From the cell containing the given text, extract its center point as (x, y) coordinate. 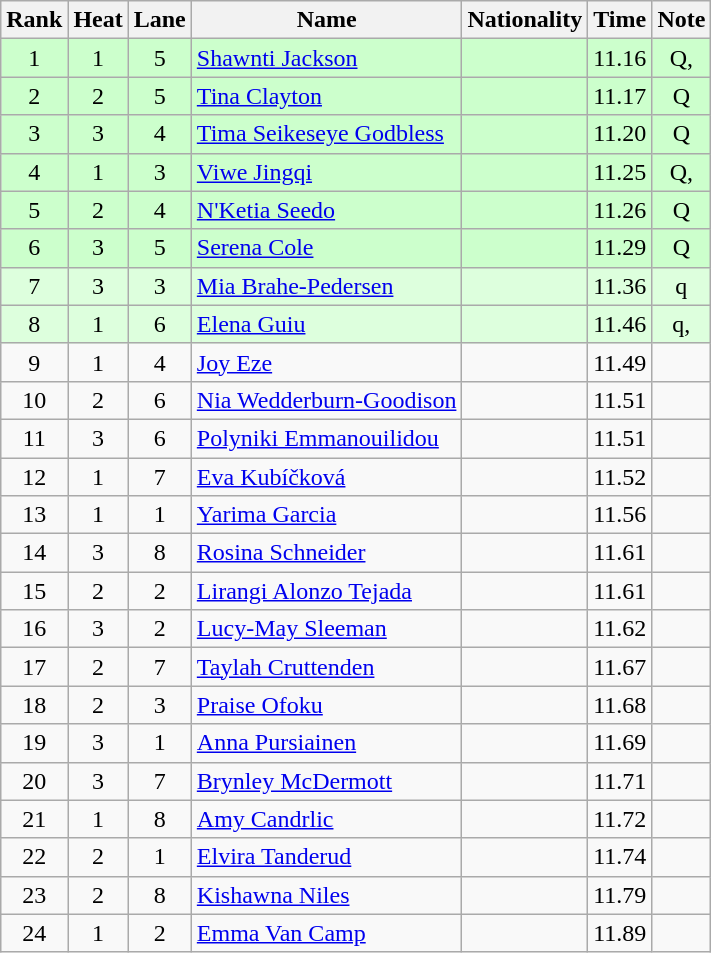
Tima Seikeseye Godbless (326, 134)
11.26 (620, 210)
Nia Wedderburn-Goodison (326, 400)
14 (34, 553)
Eva Kubíčková (326, 477)
Anna Pursiainen (326, 743)
11.71 (620, 781)
11.46 (620, 324)
15 (34, 591)
Amy Candrlic (326, 819)
11.52 (620, 477)
9 (34, 362)
Serena Cole (326, 248)
21 (34, 819)
11.56 (620, 515)
11.49 (620, 362)
Lucy-May Sleeman (326, 629)
20 (34, 781)
17 (34, 667)
11.74 (620, 857)
Taylah Cruttenden (326, 667)
11.20 (620, 134)
Note (682, 20)
Elena Guiu (326, 324)
11.17 (620, 96)
24 (34, 933)
11.67 (620, 667)
23 (34, 895)
Mia Brahe-Pedersen (326, 286)
11.36 (620, 286)
Heat (98, 20)
19 (34, 743)
q (682, 286)
Shawnti Jackson (326, 58)
N'Ketia Seedo (326, 210)
Viwe Jingqi (326, 172)
Time (620, 20)
11.29 (620, 248)
q, (682, 324)
11 (34, 438)
Elvira Tanderud (326, 857)
Name (326, 20)
Tina Clayton (326, 96)
11.72 (620, 819)
11.68 (620, 705)
11.16 (620, 58)
Praise Ofoku (326, 705)
22 (34, 857)
Rosina Schneider (326, 553)
Emma Van Camp (326, 933)
Lane (160, 20)
Brynley McDermott (326, 781)
13 (34, 515)
Joy Eze (326, 362)
11.25 (620, 172)
16 (34, 629)
Yarima Garcia (326, 515)
11.62 (620, 629)
Nationality (525, 20)
Kishawna Niles (326, 895)
Polyniki Emmanouilidou (326, 438)
11.89 (620, 933)
11.69 (620, 743)
11.79 (620, 895)
Lirangi Alonzo Tejada (326, 591)
Rank (34, 20)
18 (34, 705)
10 (34, 400)
12 (34, 477)
